Return the [x, y] coordinate for the center point of the cell that contains the specified text.  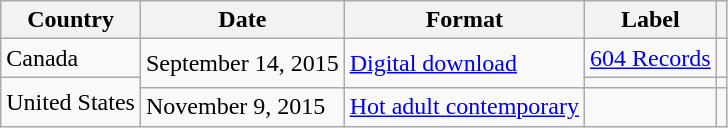
September 14, 2015 [242, 64]
Hot adult contemporary [464, 107]
United States [71, 102]
Date [242, 20]
November 9, 2015 [242, 107]
Label [650, 20]
604 Records [650, 58]
Digital download [464, 64]
Canada [71, 58]
Country [71, 20]
Format [464, 20]
